Return (x, y) of the center of cell containing provided text 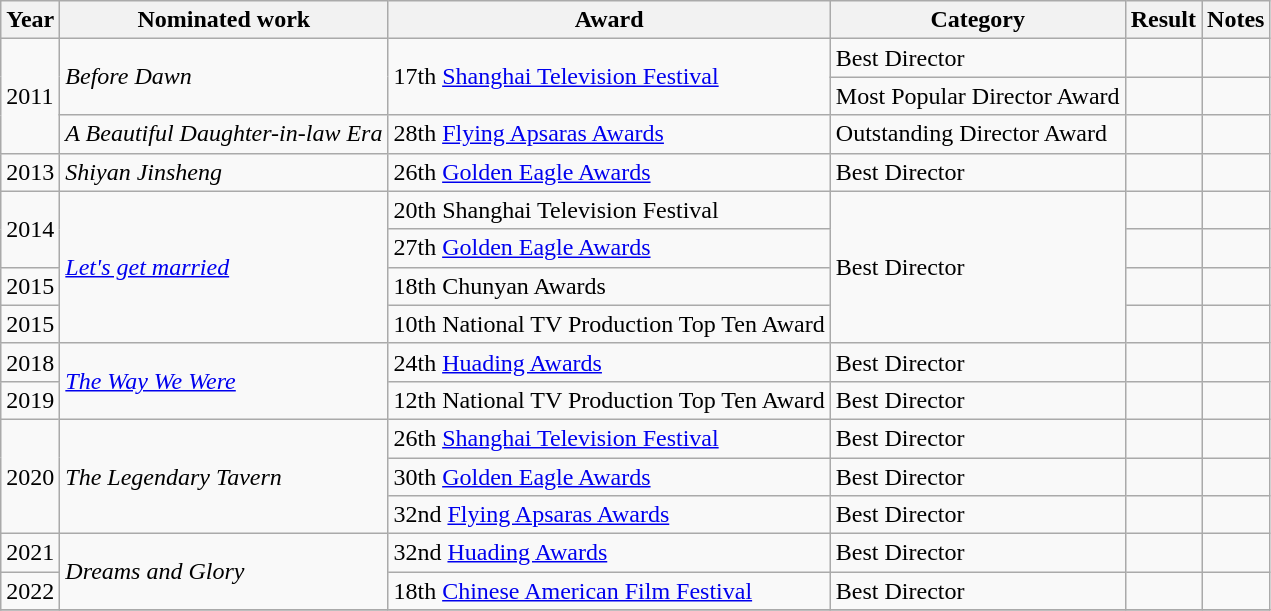
The Legendary Tavern (224, 476)
32nd Huading Awards (609, 553)
Outstanding Director Award (978, 134)
Notes (1236, 20)
2018 (30, 362)
24th Huading Awards (609, 362)
Shiyan Jinsheng (224, 172)
27th Golden Eagle Awards (609, 248)
A Beautiful Daughter-in-law Era (224, 134)
10th National TV Production Top Ten Award (609, 324)
Dreams and Glory (224, 572)
2021 (30, 553)
26th Golden Eagle Awards (609, 172)
18th Chunyan Awards (609, 286)
32nd Flying Apsaras Awards (609, 515)
2011 (30, 96)
Let's get married (224, 267)
Result (1163, 20)
Award (609, 20)
20th Shanghai Television Festival (609, 210)
The Way We Were (224, 381)
Nominated work (224, 20)
2022 (30, 591)
26th Shanghai Television Festival (609, 438)
2013 (30, 172)
Before Dawn (224, 77)
2019 (30, 400)
30th Golden Eagle Awards (609, 477)
Category (978, 20)
Year (30, 20)
17th Shanghai Television Festival (609, 77)
2020 (30, 476)
2014 (30, 229)
12th National TV Production Top Ten Award (609, 400)
Most Popular Director Award (978, 96)
28th Flying Apsaras Awards (609, 134)
18th Chinese American Film Festival (609, 591)
